Return the [x, y] coordinate for the center point of the cell that contains the specified text.  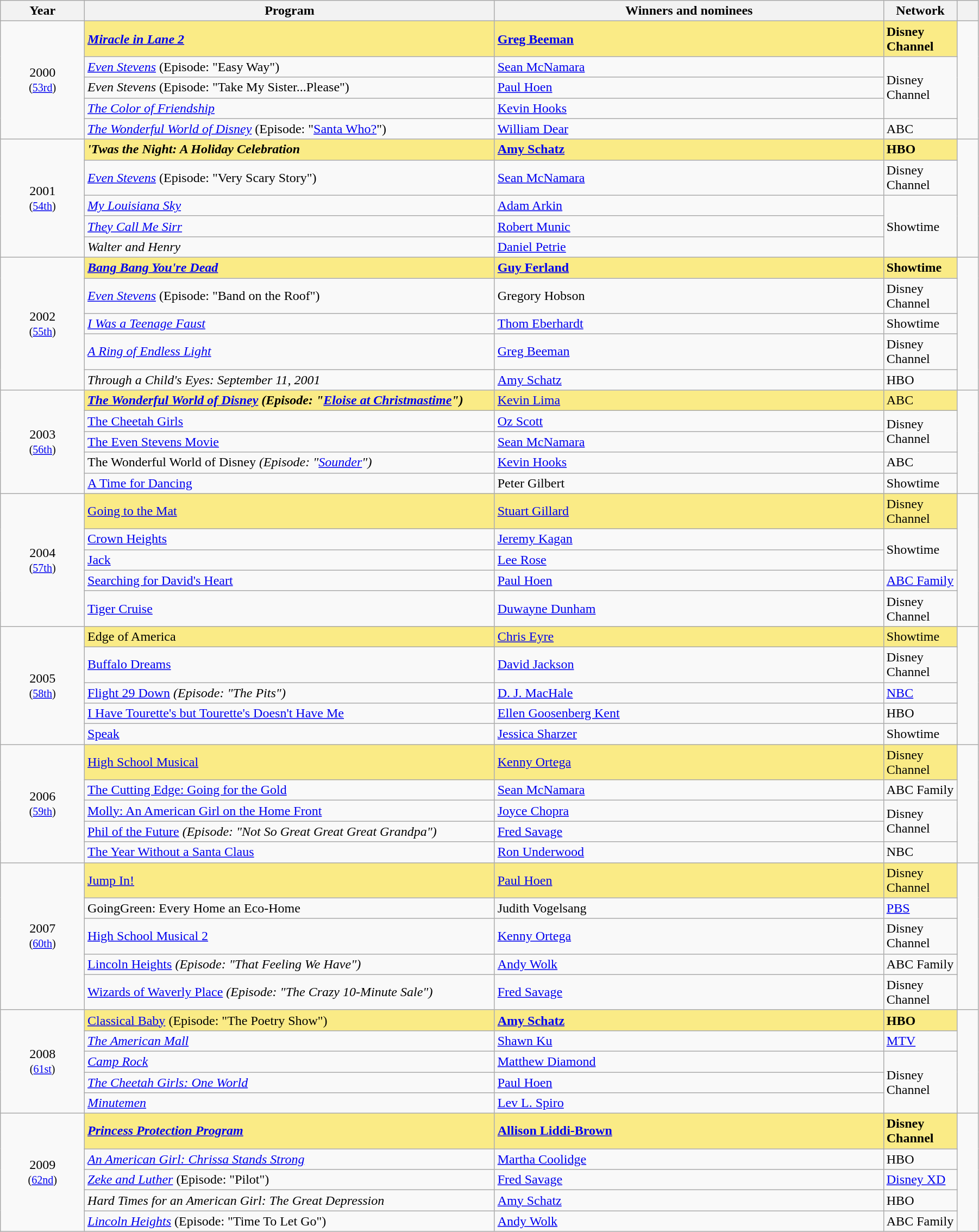
Chris Eyre [689, 636]
A Ring of Endless Light [290, 352]
Shawn Ku [689, 1041]
Daniel Petrie [689, 247]
2006(59th) [42, 803]
A Time for Dancing [290, 483]
William Dear [689, 129]
Ron Underwood [689, 852]
Disney XD [920, 1180]
Lincoln Heights (Episode: "That Feeling We Have") [290, 964]
They Call Me Sirr [290, 226]
The Wonderful World of Disney (Episode: "Eloise at Christmastime") [290, 401]
High School Musical 2 [290, 936]
2000(53rd) [42, 80]
Phil of the Future (Episode: "Not So Great Great Great Grandpa") [290, 831]
Even Stevens (Episode: "Very Scary Story") [290, 177]
Buffalo Dreams [290, 664]
An American Girl: Chrissa Stands Strong [290, 1159]
Princess Protection Program [290, 1131]
2009(62nd) [42, 1173]
Searching for David's Heart [290, 580]
Year [42, 11]
The Color of Friendship [290, 108]
Oz Scott [689, 421]
2003(56th) [42, 442]
Flight 29 Down (Episode: "The Pits") [290, 693]
I Was a Teenage Faust [290, 324]
The Year Without a Santa Claus [290, 852]
2008(61st) [42, 1061]
Lee Rose [689, 560]
D. J. MacHale [689, 693]
PBS [920, 908]
Hard Times for an American Girl: The Great Depression [290, 1200]
Jessica Sharzer [689, 734]
Tiger Cruise [290, 609]
Walter and Henry [290, 247]
The Wonderful World of Disney (Episode: "Sounder") [290, 462]
Edge of America [290, 636]
Martha Coolidge [689, 1159]
The Cheetah Girls: One World [290, 1082]
Thom Eberhardt [689, 324]
Network [920, 11]
GoingGreen: Every Home an Eco-Home [290, 908]
Wizards of Waverly Place (Episode: "The Crazy 10-Minute Sale") [290, 992]
Through a Child's Eyes: September 11, 2001 [290, 380]
Even Stevens (Episode: "Easy Way") [290, 67]
The Cutting Edge: Going for the Gold [290, 790]
My Louisiana Sky [290, 205]
Crown Heights [290, 539]
The American Mall [290, 1041]
Judith Vogelsang [689, 908]
Zeke and Luther (Episode: "Pilot") [290, 1180]
Duwayne Dunham [689, 609]
Allison Liddi-Brown [689, 1131]
Even Stevens (Episode: "Take My Sister...Please") [290, 87]
Jack [290, 560]
Winners and nominees [689, 11]
Miracle in Lane 2 [290, 39]
High School Musical [290, 762]
2001(54th) [42, 198]
Speak [290, 734]
Bang Bang You're Dead [290, 267]
Going to the Mat [290, 511]
2002(55th) [42, 323]
Program [290, 11]
2005(58th) [42, 685]
Jeremy Kagan [689, 539]
Joyce Chopra [689, 811]
Camp Rock [290, 1061]
Guy Ferland [689, 267]
The Even Stevens Movie [290, 442]
Adam Arkin [689, 205]
MTV [920, 1041]
Gregory Hobson [689, 296]
Ellen Goosenberg Kent [689, 714]
Peter Gilbert [689, 483]
The Cheetah Girls [290, 421]
Matthew Diamond [689, 1061]
Kevin Lima [689, 401]
Jump In! [290, 880]
2004(57th) [42, 560]
Lincoln Heights (Episode: "Time To Let Go") [290, 1221]
David Jackson [689, 664]
Lev L. Spiro [689, 1103]
Stuart Gillard [689, 511]
'Twas the Night: A Holiday Celebration [290, 149]
Robert Munic [689, 226]
Even Stevens (Episode: "Band on the Roof") [290, 296]
Classical Baby (Episode: "The Poetry Show") [290, 1020]
2007(60th) [42, 936]
Minutemen [290, 1103]
Molly: An American Girl on the Home Front [290, 811]
The Wonderful World of Disney (Episode: "Santa Who?") [290, 129]
I Have Tourette's but Tourette's Doesn't Have Me [290, 714]
